Determine the (X, Y) coordinate at the center of the cell enclosing the given text.  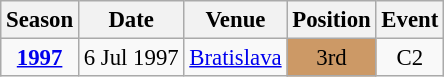
Season (40, 20)
Event (410, 20)
Date (131, 20)
3rd (332, 58)
6 Jul 1997 (131, 58)
Bratislava (236, 58)
Venue (236, 20)
Position (332, 20)
C2 (410, 58)
1997 (40, 58)
